Scan for the cell matching the given text and deliver its [x, y] coordinate at center. 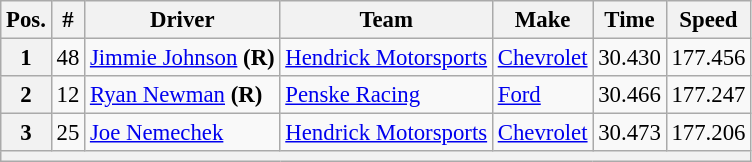
30.473 [630, 133]
Team [386, 20]
Driver [182, 20]
Speed [708, 20]
# [68, 20]
Ryan Newman (R) [182, 95]
12 [68, 95]
48 [68, 58]
1 [26, 58]
Ford [542, 95]
30.466 [630, 95]
Joe Nemechek [182, 133]
Jimmie Johnson (R) [182, 58]
3 [26, 133]
177.247 [708, 95]
Pos. [26, 20]
177.456 [708, 58]
25 [68, 133]
Penske Racing [386, 95]
2 [26, 95]
Time [630, 20]
177.206 [708, 133]
Make [542, 20]
30.430 [630, 58]
